From the cell containing the given text, extract its center point as (X, Y) coordinate. 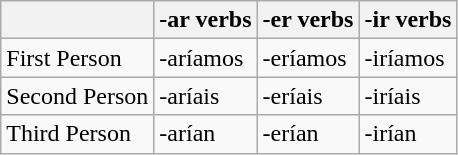
-iríais (408, 96)
-arían (206, 134)
-aríais (206, 96)
-erían (308, 134)
-er verbs (308, 20)
-aríamos (206, 58)
-eríais (308, 96)
First Person (78, 58)
Second Person (78, 96)
-eríamos (308, 58)
Third Person (78, 134)
-iríamos (408, 58)
-ir verbs (408, 20)
-irían (408, 134)
-ar verbs (206, 20)
